From the cell containing the given text, extract its center point as (X, Y) coordinate. 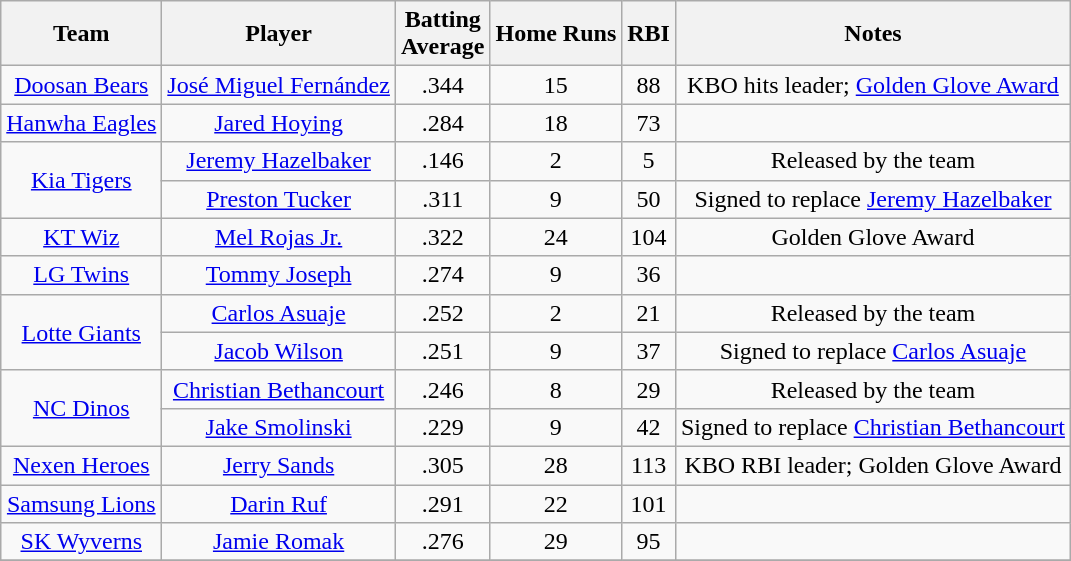
Darin Ruf (279, 503)
SK Wyverns (82, 542)
Team (82, 34)
5 (649, 161)
104 (649, 237)
15 (556, 85)
21 (649, 313)
Jared Hoying (279, 123)
8 (556, 389)
24 (556, 237)
Player (279, 34)
.274 (442, 275)
Lotte Giants (82, 332)
Golden Glove Award (872, 237)
.322 (442, 237)
.229 (442, 427)
.291 (442, 503)
.284 (442, 123)
101 (649, 503)
88 (649, 85)
Jake Smolinski (279, 427)
LG Twins (82, 275)
KT Wiz (82, 237)
.305 (442, 465)
73 (649, 123)
.246 (442, 389)
Notes (872, 34)
28 (556, 465)
Signed to replace Carlos Asuaje (872, 351)
.146 (442, 161)
BattingAverage (442, 34)
.311 (442, 199)
Signed to replace Jeremy Hazelbaker (872, 199)
Nexen Heroes (82, 465)
.276 (442, 542)
Preston Tucker (279, 199)
Jacob Wilson (279, 351)
Christian Bethancourt (279, 389)
Mel Rojas Jr. (279, 237)
KBO RBI leader; Golden Glove Award (872, 465)
95 (649, 542)
KBO hits leader; Golden Glove Award (872, 85)
36 (649, 275)
Jeremy Hazelbaker (279, 161)
Samsung Lions (82, 503)
Hanwha Eagles (82, 123)
Carlos Asuaje (279, 313)
RBI (649, 34)
Tommy Joseph (279, 275)
Kia Tigers (82, 180)
Home Runs (556, 34)
42 (649, 427)
50 (649, 199)
.252 (442, 313)
NC Dinos (82, 408)
.251 (442, 351)
Jerry Sands (279, 465)
José Miguel Fernández (279, 85)
Signed to replace Christian Bethancourt (872, 427)
Doosan Bears (82, 85)
37 (649, 351)
113 (649, 465)
22 (556, 503)
Jamie Romak (279, 542)
.344 (442, 85)
18 (556, 123)
